Pinpoint the cell where the given text exists, returning its [X, Y] midpoint coordinate. 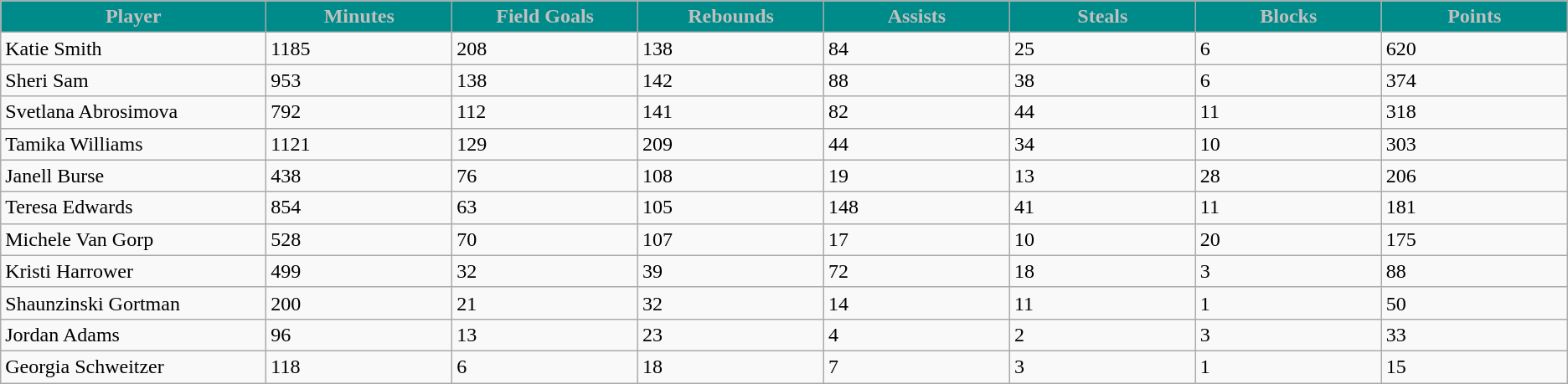
33 [1474, 335]
17 [916, 239]
21 [545, 303]
14 [916, 303]
528 [359, 239]
50 [1474, 303]
1185 [359, 49]
1121 [359, 144]
Janell Burse [134, 176]
200 [359, 303]
112 [545, 112]
70 [545, 239]
19 [916, 176]
Points [1474, 17]
Tamika Williams [134, 144]
23 [731, 335]
209 [731, 144]
7 [916, 366]
Shaunzinski Gortman [134, 303]
96 [359, 335]
Georgia Schweitzer [134, 366]
76 [545, 176]
303 [1474, 144]
148 [916, 207]
118 [359, 366]
2 [1102, 335]
28 [1288, 176]
206 [1474, 176]
Jordan Adams [134, 335]
15 [1474, 366]
82 [916, 112]
Katie Smith [134, 49]
108 [731, 176]
Rebounds [731, 17]
142 [731, 80]
438 [359, 176]
208 [545, 49]
20 [1288, 239]
Kristi Harrower [134, 271]
Teresa Edwards [134, 207]
63 [545, 207]
38 [1102, 80]
792 [359, 112]
620 [1474, 49]
Svetlana Abrosimova [134, 112]
107 [731, 239]
953 [359, 80]
Blocks [1288, 17]
105 [731, 207]
181 [1474, 207]
Steals [1102, 17]
Assists [916, 17]
129 [545, 144]
41 [1102, 207]
Sheri Sam [134, 80]
25 [1102, 49]
Minutes [359, 17]
Player [134, 17]
318 [1474, 112]
4 [916, 335]
Field Goals [545, 17]
141 [731, 112]
84 [916, 49]
499 [359, 271]
854 [359, 207]
39 [731, 271]
34 [1102, 144]
Michele Van Gorp [134, 239]
175 [1474, 239]
374 [1474, 80]
72 [916, 271]
